Provide the (x, y) coordinate of the cell's center where the given text is located.  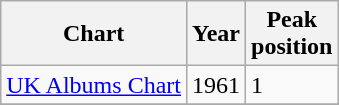
Chart (94, 34)
Year (216, 34)
UK Albums Chart (94, 85)
Peakposition (292, 34)
1961 (216, 85)
1 (292, 85)
